Capture the cell that displays the provided text and extract its (x, y) central coordinate. 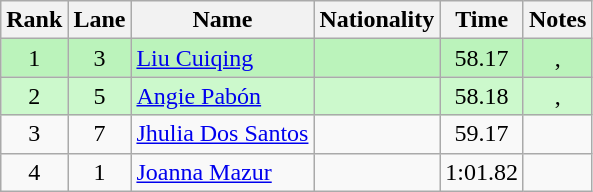
1:01.82 (482, 172)
Name (222, 20)
2 (34, 96)
Liu Cuiqing (222, 58)
58.18 (482, 96)
Nationality (377, 20)
Rank (34, 20)
Jhulia Dos Santos (222, 134)
Angie Pabón (222, 96)
4 (34, 172)
58.17 (482, 58)
Notes (557, 20)
5 (100, 96)
7 (100, 134)
Lane (100, 20)
Joanna Mazur (222, 172)
Time (482, 20)
59.17 (482, 134)
